From the cell containing the given text, extract its center point as [x, y] coordinate. 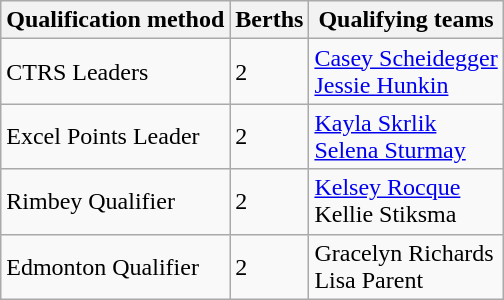
Berths [270, 20]
Edmonton Qualifier [116, 266]
Qualification method [116, 20]
Excel Points Leader [116, 136]
Casey Scheidegger Jessie Hunkin [406, 72]
Gracelyn Richards Lisa Parent [406, 266]
Kelsey Rocque Kellie Stiksma [406, 202]
Qualifying teams [406, 20]
CTRS Leaders [116, 72]
Rimbey Qualifier [116, 202]
Kayla Skrlik Selena Sturmay [406, 136]
